Pinpoint the cell where the given text exists, returning its (x, y) midpoint coordinate. 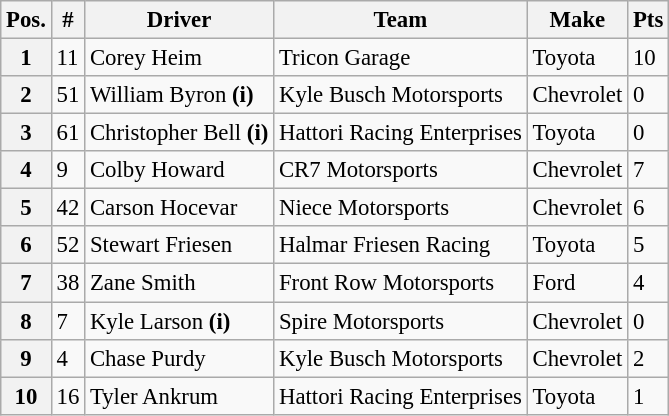
Tricon Garage (401, 58)
Stewart Friesen (180, 245)
Zane Smith (180, 283)
Make (577, 20)
Front Row Motorsports (401, 283)
Chase Purdy (180, 358)
# (68, 20)
Niece Motorsports (401, 208)
Colby Howard (180, 170)
42 (68, 208)
Ford (577, 283)
Spire Motorsports (401, 321)
Team (401, 20)
Carson Hocevar (180, 208)
William Byron (i) (180, 95)
16 (68, 396)
Pos. (26, 20)
8 (26, 321)
Corey Heim (180, 58)
Tyler Ankrum (180, 396)
Kyle Larson (i) (180, 321)
Pts (648, 20)
Christopher Bell (i) (180, 133)
11 (68, 58)
Halmar Friesen Racing (401, 245)
38 (68, 283)
51 (68, 95)
Driver (180, 20)
3 (26, 133)
52 (68, 245)
CR7 Motorsports (401, 170)
61 (68, 133)
